Locate the cell with the specified text and output its (X, Y) center coordinate. 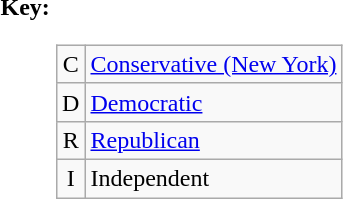
I (71, 178)
C (71, 64)
Democratic (214, 102)
Conservative (New York) (214, 64)
Independent (214, 178)
R (71, 140)
D (71, 102)
Republican (214, 140)
